Pinpoint the cell where the given text exists, returning its (x, y) midpoint coordinate. 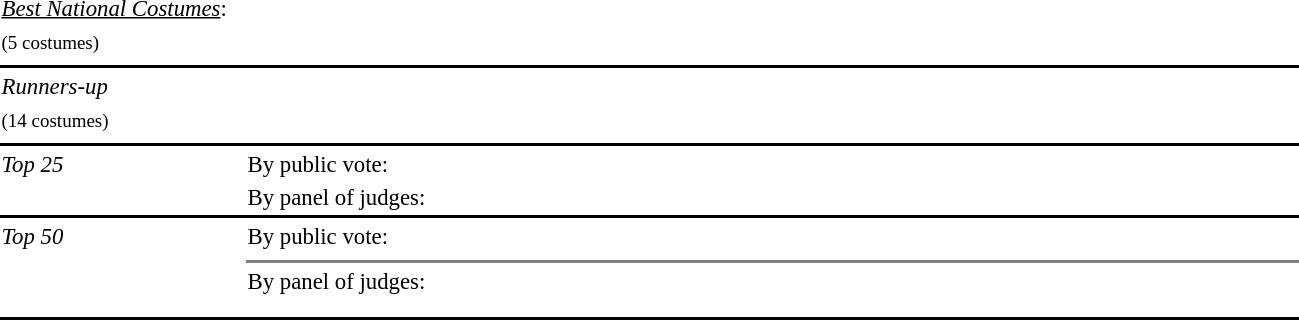
Top 25 (122, 164)
Runners-up (122, 86)
(14 costumes) (122, 119)
Top 50 (122, 236)
(5 costumes) (122, 41)
